Output the (X, Y) coordinate of the center of the cell containing the given text.  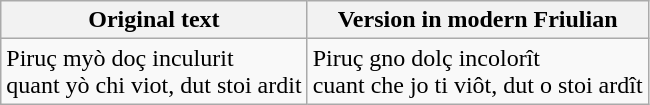
Piruç gno dolç incolorîtcuant che jo ti viôt, dut o stoi ardît (478, 72)
Original text (154, 20)
Piruç myò doç inculuritquant yò chi viot, dut stoi ardit (154, 72)
Version in modern Friulian (478, 20)
